Output the (x, y) coordinate of the center of the cell containing the given text.  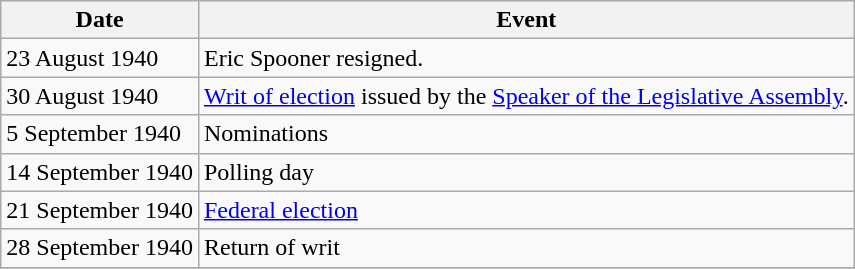
Writ of election issued by the Speaker of the Legislative Assembly. (526, 96)
Nominations (526, 134)
23 August 1940 (100, 58)
Polling day (526, 172)
Federal election (526, 210)
14 September 1940 (100, 172)
30 August 1940 (100, 96)
Eric Spooner resigned. (526, 58)
21 September 1940 (100, 210)
Return of writ (526, 248)
28 September 1940 (100, 248)
Date (100, 20)
Event (526, 20)
5 September 1940 (100, 134)
